Return the (X, Y) coordinate for the center point of the cell that contains the specified text.  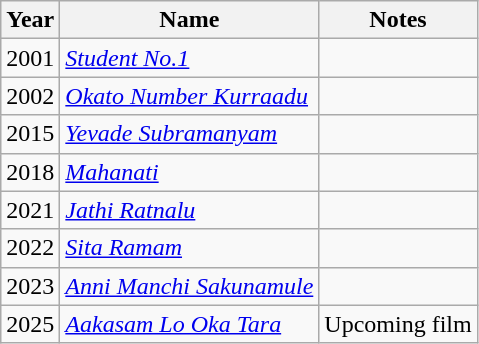
Yevade Subramanyam (190, 134)
Name (190, 20)
2018 (30, 172)
2001 (30, 58)
Notes (398, 20)
Jathi Ratnalu (190, 210)
2022 (30, 248)
Student No.1 (190, 58)
2015 (30, 134)
2025 (30, 324)
Anni Manchi Sakunamule (190, 286)
Sita Ramam (190, 248)
2023 (30, 286)
Okato Number Kurraadu (190, 96)
2021 (30, 210)
Upcoming film (398, 324)
Aakasam Lo Oka Tara (190, 324)
2002 (30, 96)
Year (30, 20)
Mahanati (190, 172)
